Extract the [x, y] coordinate from the center of the cell holding the provided text.  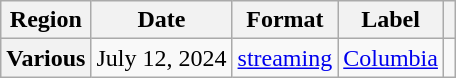
Label [391, 20]
streaming [285, 58]
Various [46, 58]
Date [162, 20]
July 12, 2024 [162, 58]
Region [46, 20]
Format [285, 20]
Columbia [391, 58]
